Locate the cell with the specified text and output its (X, Y) center coordinate. 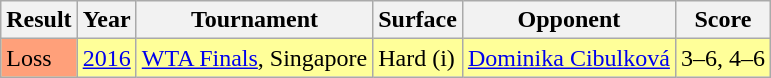
Score (722, 20)
Loss (39, 58)
Hard (i) (418, 58)
2016 (106, 58)
Tournament (254, 20)
WTA Finals, Singapore (254, 58)
Year (106, 20)
Surface (418, 20)
3–6, 4–6 (722, 58)
Opponent (568, 20)
Dominika Cibulková (568, 58)
Result (39, 20)
